Return the [x, y] coordinate for the center point of the cell that contains the specified text.  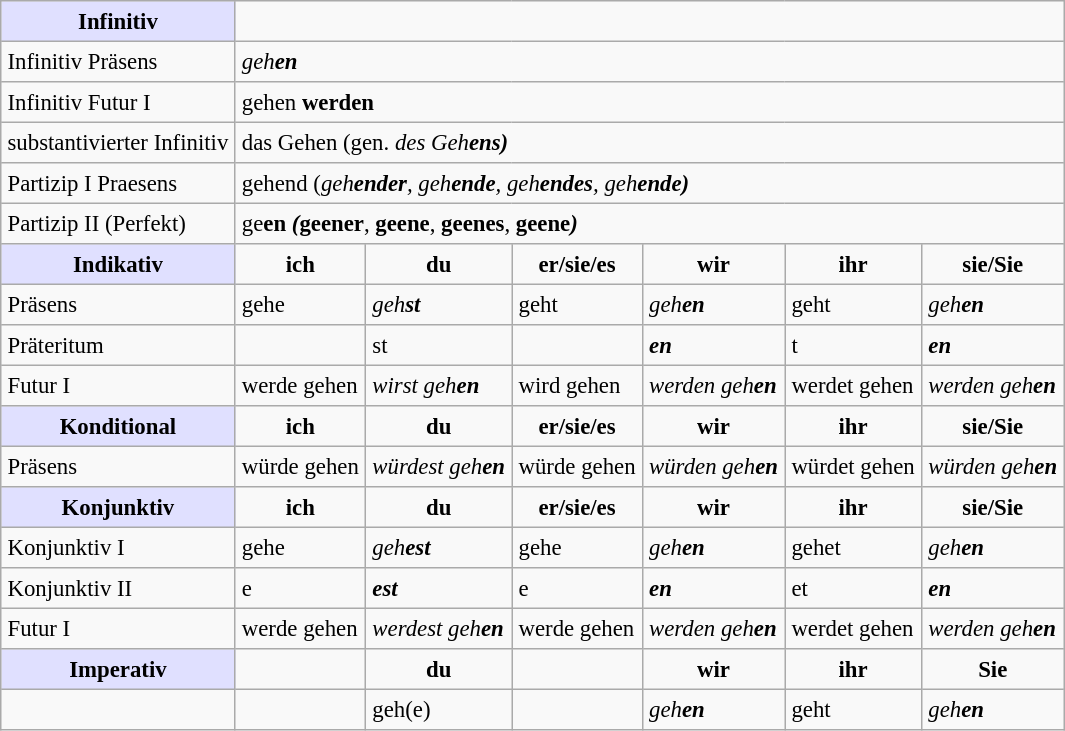
Konjunktiv [118, 507]
würdet gehen [854, 466]
Infinitiv Präsens [118, 61]
gehen werden [650, 102]
gehst [439, 304]
Konjunktiv II [118, 588]
geen (geener, geene, geenes, geene) [650, 223]
Partizip I Praesens [118, 183]
Infinitiv Futur I [118, 102]
das Gehen (gen. des Gehens) [650, 142]
Partizip II (Perfekt) [118, 223]
st [439, 345]
gehest [439, 547]
gehend (gehender, gehende, gehendes, gehende) [650, 183]
Indikativ [118, 264]
wirst gehen [439, 385]
t [854, 345]
gehet [854, 547]
substantivierter Infinitiv [118, 142]
Konditional [118, 426]
wird gehen [578, 385]
Sie [993, 669]
Imperativ [118, 669]
est [439, 588]
geh(e) [439, 709]
et [854, 588]
Konjunktiv I [118, 547]
werdest gehen [439, 628]
Infinitiv [118, 21]
würdest gehen [439, 466]
Präteritum [118, 345]
